Return [x, y] of the center of cell containing provided text 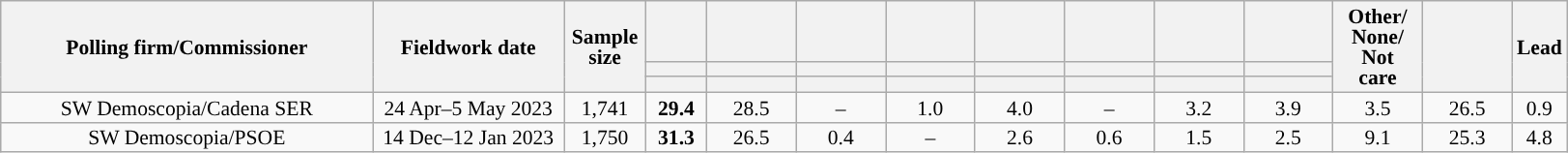
9.1 [1378, 138]
4.8 [1540, 138]
SW Demoscopia/Cadena SER [187, 107]
1,741 [605, 107]
4.0 [1020, 107]
1,750 [605, 138]
1.5 [1198, 138]
Other/None/Notcare [1378, 46]
31.3 [676, 138]
3.2 [1198, 107]
Polling firm/Commissioner [187, 46]
Sample size [605, 46]
1.0 [929, 107]
Fieldwork date [469, 46]
14 Dec–12 Jan 2023 [469, 138]
2.5 [1289, 138]
SW Demoscopia/PSOE [187, 138]
3.9 [1289, 107]
25.3 [1467, 138]
0.6 [1109, 138]
Lead [1540, 46]
29.4 [676, 107]
2.6 [1020, 138]
24 Apr–5 May 2023 [469, 107]
0.4 [841, 138]
28.5 [752, 107]
0.9 [1540, 107]
3.5 [1378, 107]
